Extract the (X, Y) coordinate from the center of the cell holding the provided text.  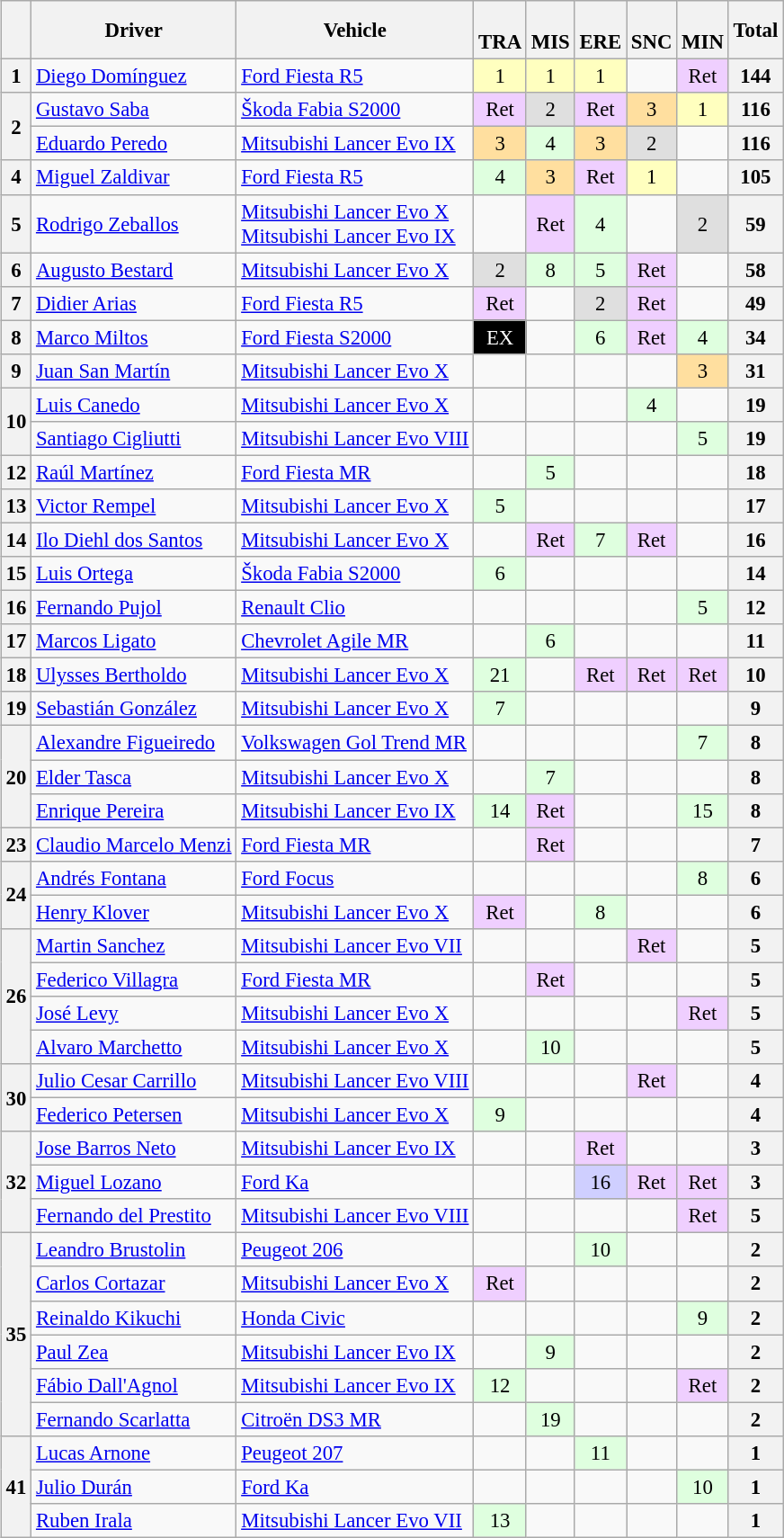
34 (755, 337)
Miguel Zaldivar (134, 177)
Henry Klover (134, 912)
Peugeot 206 (355, 1250)
Mitsubishi Lancer Evo XMitsubishi Lancer Evo IX (355, 223)
Federico Petersen (134, 1114)
Claudio Marcelo Menzi (134, 845)
Sebastián González (134, 709)
41 (16, 1486)
Augusto Bestard (134, 270)
24 (16, 894)
58 (755, 270)
Alvaro Marchetto (134, 1047)
Reinaldo Kikuchi (134, 1318)
Martin Sanchez (134, 945)
Santiago Cigliutti (134, 439)
Paul Zea (134, 1352)
Ruben Irala (134, 1521)
José Levy (134, 1014)
Federico Villagra (134, 979)
TRA (500, 31)
Leandro Brustolin (134, 1250)
Chevrolet Agile MR (355, 641)
Didier Arias (134, 303)
Enrique Pereira (134, 810)
Alexandre Figueiredo (134, 743)
SNC (652, 31)
Raúl Martínez (134, 472)
Elder Tasca (134, 776)
Fernando Pujol (134, 608)
Ilo Diehl dos Santos (134, 540)
20 (16, 777)
Victor Rempel (134, 506)
MIS (550, 31)
Andrés Fontana (134, 878)
MIN (703, 31)
Diego Domínguez (134, 76)
144 (755, 76)
Fernando Scarlatta (134, 1419)
49 (755, 303)
30 (16, 1097)
ERE (601, 31)
26 (16, 996)
Honda Civic (355, 1318)
21 (500, 675)
Marco Miltos (134, 337)
Total (755, 31)
Marcos Ligato (134, 641)
Driver (134, 31)
Volkswagen Gol Trend MR (355, 743)
31 (755, 371)
35 (16, 1335)
Rodrigo Zeballos (134, 223)
Luis Canedo (134, 405)
Julio Durán (134, 1487)
23 (16, 845)
Jose Barros Neto (134, 1149)
Luis Ortega (134, 574)
Citroën DS3 MR (355, 1419)
Lucas Arnone (134, 1453)
Peugeot 207 (355, 1453)
32 (16, 1182)
EX (500, 337)
Vehicle (355, 31)
Renault Clio (355, 608)
Ford Fiesta S2000 (355, 337)
Gustavo Saba (134, 110)
Julio Cesar Carrillo (134, 1081)
Fernando del Prestito (134, 1216)
59 (755, 223)
Juan San Martín (134, 371)
Eduardo Peredo (134, 144)
Miguel Lozano (134, 1183)
Ford Focus (355, 878)
Ulysses Bertholdo (134, 675)
Fábio Dall'Agnol (134, 1385)
Carlos Cortazar (134, 1283)
105 (755, 177)
